Return the [X, Y] coordinate for the center point of the cell that contains the specified text.  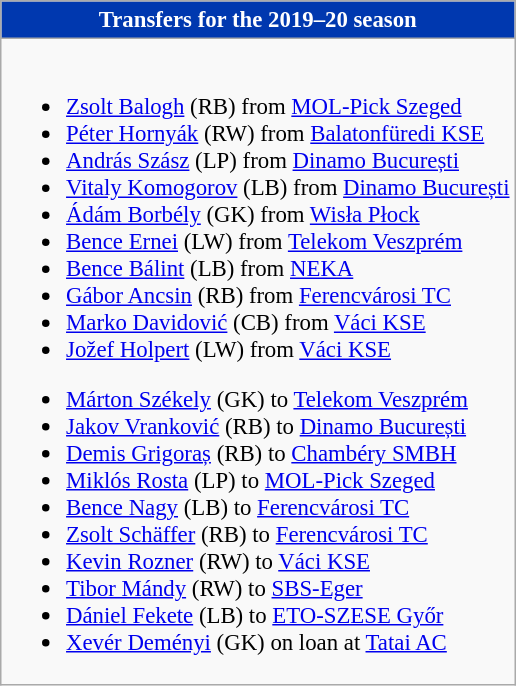
Transfers for the 2019–20 season [258, 20]
